From the cell containing the given text, extract its center point as [x, y] coordinate. 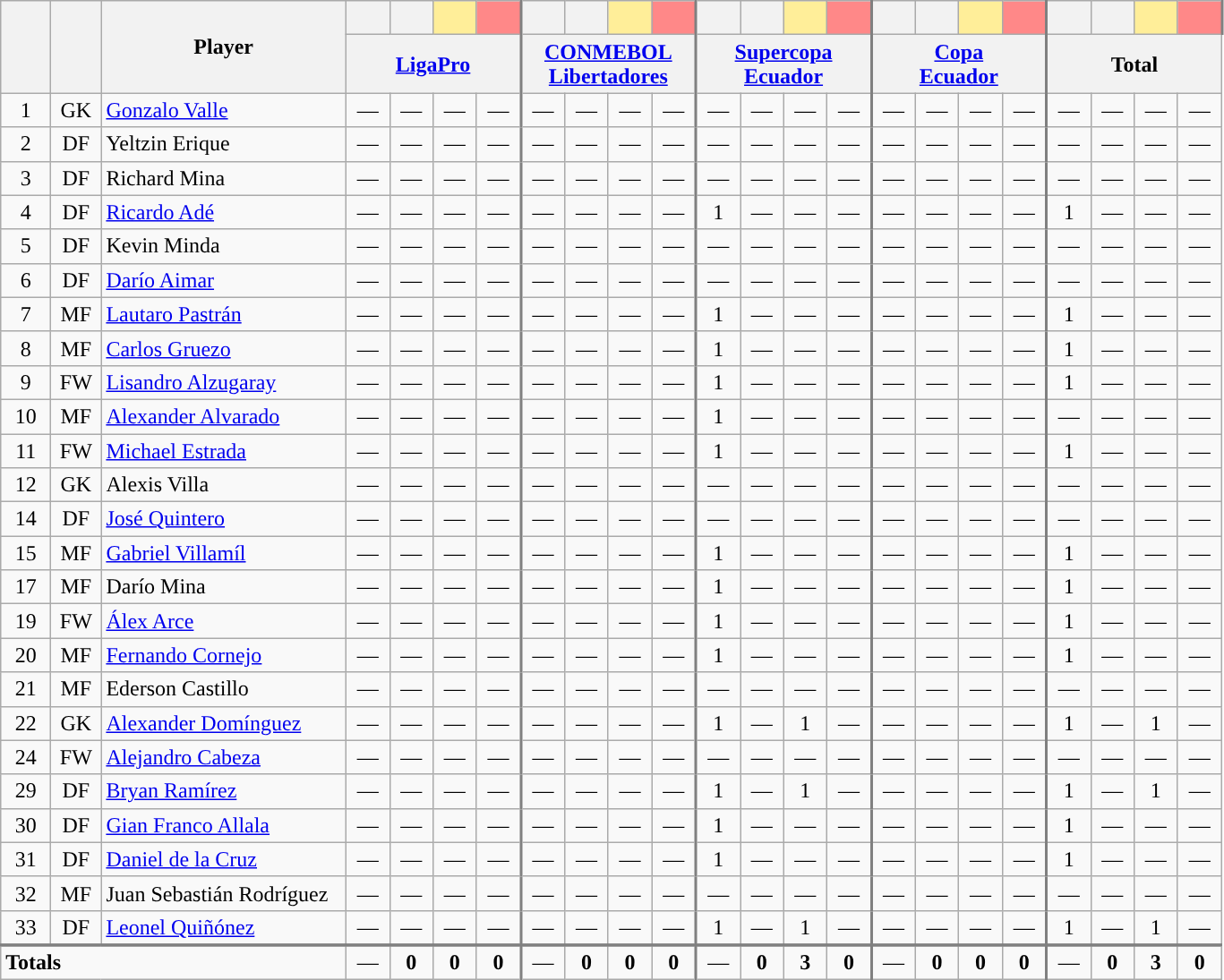
Carlos Gruezo [224, 348]
31 [26, 859]
6 [26, 280]
Michael Estrada [224, 450]
9 [26, 382]
Player [224, 47]
32 [26, 893]
José Quintero [224, 519]
LigaPro [433, 64]
Gonzalo Valle [224, 110]
Álex Arce [224, 621]
29 [26, 791]
CopaEcuador [959, 64]
Lautaro Pastrán [224, 314]
Totals [174, 961]
Gian Franco Allala [224, 825]
Alejandro Cabeza [224, 757]
20 [26, 655]
CONMEBOLLibertadores [608, 64]
Alexander Domínguez [224, 723]
Ricardo Adé [224, 212]
2 [26, 144]
Gabriel Villamíl [224, 553]
Richard Mina [224, 178]
Alexander Alvarado [224, 416]
Juan Sebastián Rodríguez [224, 893]
11 [26, 450]
Leonel Quiñónez [224, 927]
Kevin Minda [224, 246]
Lisandro Alzugaray [224, 382]
21 [26, 689]
24 [26, 757]
15 [26, 553]
SupercopaEcuador [783, 64]
Alexis Villa [224, 485]
7 [26, 314]
Fernando Cornejo [224, 655]
8 [26, 348]
Daniel de la Cruz [224, 859]
14 [26, 519]
17 [26, 587]
30 [26, 825]
Ederson Castillo [224, 689]
33 [26, 927]
Darío Aimar [224, 280]
10 [26, 416]
22 [26, 723]
Darío Mina [224, 587]
Yeltzin Erique [224, 144]
Total [1134, 64]
19 [26, 621]
Bryan Ramírez [224, 791]
12 [26, 485]
4 [26, 212]
5 [26, 246]
